Scan for the cell matching the given text and deliver its (X, Y) coordinate at center. 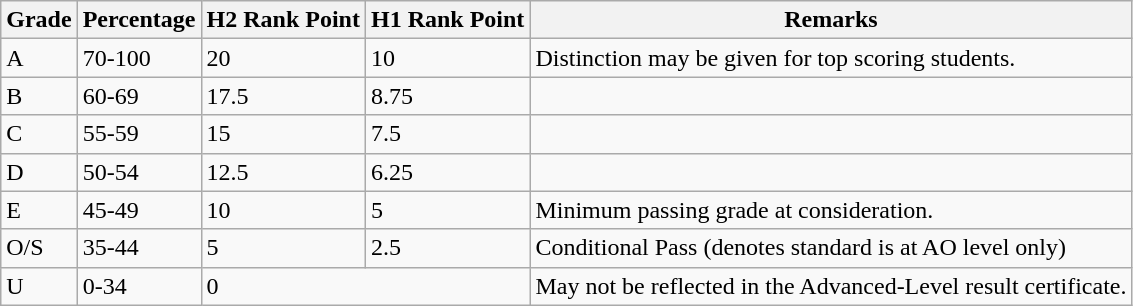
Distinction may be given for top scoring students. (831, 58)
70-100 (139, 58)
6.25 (447, 172)
A (39, 58)
7.5 (447, 134)
Conditional Pass (denotes standard is at AO level only) (831, 248)
35-44 (139, 248)
12.5 (283, 172)
Percentage (139, 20)
Minimum passing grade at consideration. (831, 210)
8.75 (447, 96)
U (39, 286)
Grade (39, 20)
55-59 (139, 134)
20 (283, 58)
60-69 (139, 96)
E (39, 210)
17.5 (283, 96)
H2 Rank Point (283, 20)
0 (366, 286)
D (39, 172)
0-34 (139, 286)
O/S (39, 248)
H1 Rank Point (447, 20)
15 (283, 134)
Remarks (831, 20)
2.5 (447, 248)
50-54 (139, 172)
B (39, 96)
May not be reflected in the Advanced-Level result certificate. (831, 286)
C (39, 134)
45-49 (139, 210)
